Return the [x, y] coordinate for the center point of the cell that contains the specified text.  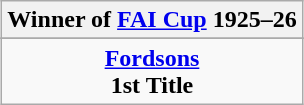
Fordsons1st Title [152, 72]
Winner of FAI Cup 1925–26 [152, 20]
